Find where the given text appears and provide that cell's center as (x, y) coordinate. 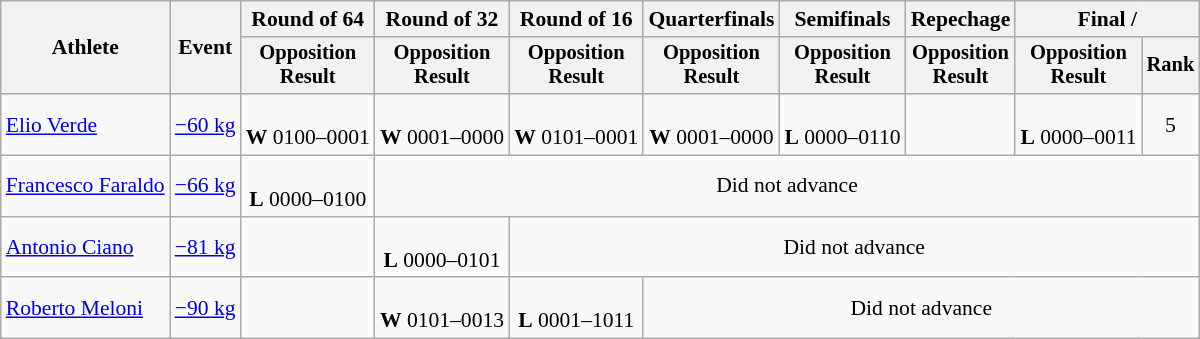
W 0101–0001 (576, 124)
L 0000–0011 (1078, 124)
Round of 16 (576, 19)
Roberto Meloni (86, 308)
W 0100–0001 (308, 124)
−90 kg (206, 308)
Round of 32 (442, 19)
Francesco Faraldo (86, 186)
W 0101–0013 (442, 308)
Athlete (86, 48)
Final / (1107, 19)
Antonio Ciano (86, 248)
−66 kg (206, 186)
Elio Verde (86, 124)
−81 kg (206, 248)
Repechage (961, 19)
L 0000–0101 (442, 248)
Event (206, 48)
−60 kg (206, 124)
Round of 64 (308, 19)
L 0000–0100 (308, 186)
L 0000–0110 (842, 124)
Rank (1171, 66)
5 (1171, 124)
Semifinals (842, 19)
L 0001–1011 (576, 308)
Quarterfinals (711, 19)
